Return the (X, Y) coordinate for the center point of the cell that contains the specified text.  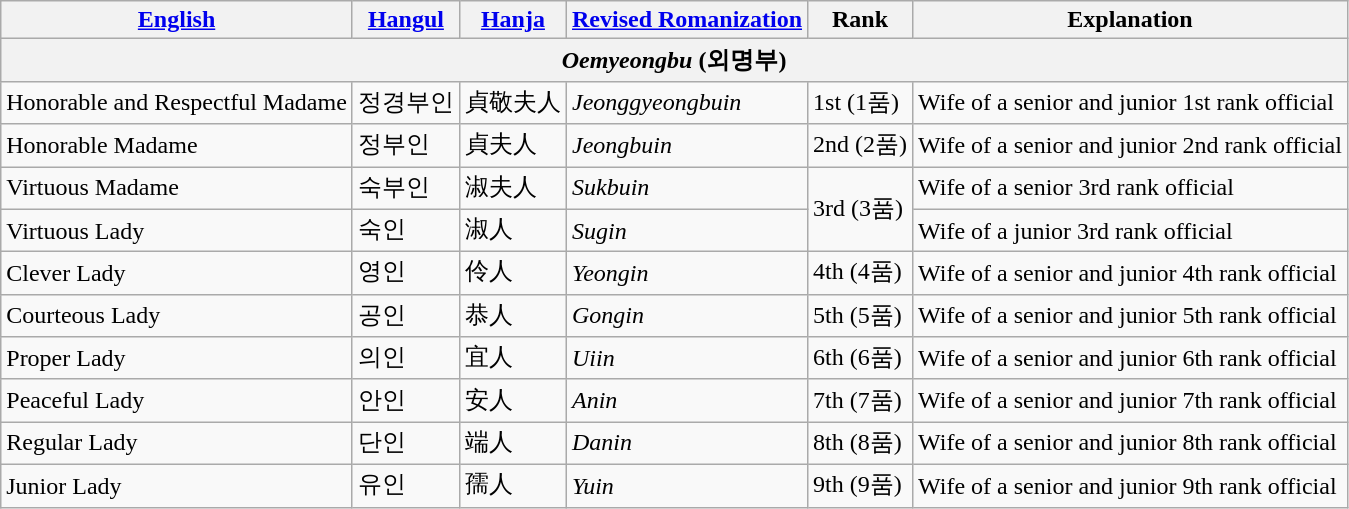
Hanja (512, 20)
8th (8품) (860, 444)
영인 (406, 274)
Wife of a senior and junior 5th rank official (1130, 316)
Clever Lady (177, 274)
Virtuous Lady (177, 230)
Oemyeongbu (외명부) (674, 60)
貞敬夫人 (512, 102)
Rank (860, 20)
유인 (406, 486)
Yeongin (686, 274)
Sukbuin (686, 188)
Explanation (1130, 20)
Gongin (686, 316)
3rd (3품) (860, 208)
端人 (512, 444)
7th (7품) (860, 400)
Wife of a senior and junior 6th rank official (1130, 358)
정경부인 (406, 102)
Uiin (686, 358)
Wife of a senior 3rd rank official (1130, 188)
의인 (406, 358)
단인 (406, 444)
Yuin (686, 486)
Regular Lady (177, 444)
孺人 (512, 486)
Danin (686, 444)
淑夫人 (512, 188)
9th (9품) (860, 486)
Honorable and Respectful Madame (177, 102)
Virtuous Madame (177, 188)
English (177, 20)
Wife of a senior and junior 1st rank official (1130, 102)
안인 (406, 400)
Proper Lady (177, 358)
貞夫人 (512, 146)
Jeongbuin (686, 146)
Wife of a junior 3rd rank official (1130, 230)
Wife of a senior and junior 7th rank official (1130, 400)
淑人 (512, 230)
伶人 (512, 274)
Courteous Lady (177, 316)
宜人 (512, 358)
숙인 (406, 230)
Wife of a senior and junior 4th rank official (1130, 274)
Jeonggyeongbuin (686, 102)
숙부인 (406, 188)
Sugin (686, 230)
정부인 (406, 146)
Wife of a senior and junior 9th rank official (1130, 486)
Anin (686, 400)
Wife of a senior and junior 8th rank official (1130, 444)
공인 (406, 316)
5th (5품) (860, 316)
Junior Lady (177, 486)
Hangul (406, 20)
恭人 (512, 316)
安人 (512, 400)
1st (1품) (860, 102)
4th (4품) (860, 274)
Peaceful Lady (177, 400)
Wife of a senior and junior 2nd rank official (1130, 146)
6th (6품) (860, 358)
Revised Romanization (686, 20)
Honorable Madame (177, 146)
2nd (2품) (860, 146)
